Extract the (x, y) coordinate from the center of the cell holding the provided text.  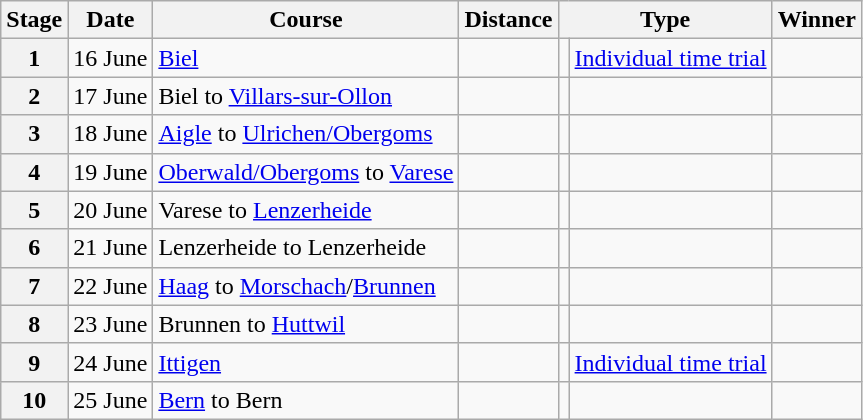
6 (34, 248)
4 (34, 172)
24 June (110, 362)
Winner (816, 20)
20 June (110, 210)
3 (34, 134)
7 (34, 286)
Haag to Morschach/Brunnen (306, 286)
18 June (110, 134)
Biel to Villars-sur-Ollon (306, 96)
5 (34, 210)
Stage (34, 20)
Lenzerheide to Lenzerheide (306, 248)
Brunnen to Huttwil (306, 324)
Biel (306, 58)
17 June (110, 96)
Ittigen (306, 362)
Aigle to Ulrichen/Obergoms (306, 134)
Type (665, 20)
19 June (110, 172)
Bern to Bern (306, 400)
23 June (110, 324)
Distance (508, 20)
Course (306, 20)
10 (34, 400)
Varese to Lenzerheide (306, 210)
2 (34, 96)
Oberwald/Obergoms to Varese (306, 172)
1 (34, 58)
22 June (110, 286)
9 (34, 362)
8 (34, 324)
16 June (110, 58)
Date (110, 20)
25 June (110, 400)
21 June (110, 248)
